Detect which cell encompasses the target text, then output its (x, y) center coordinate. 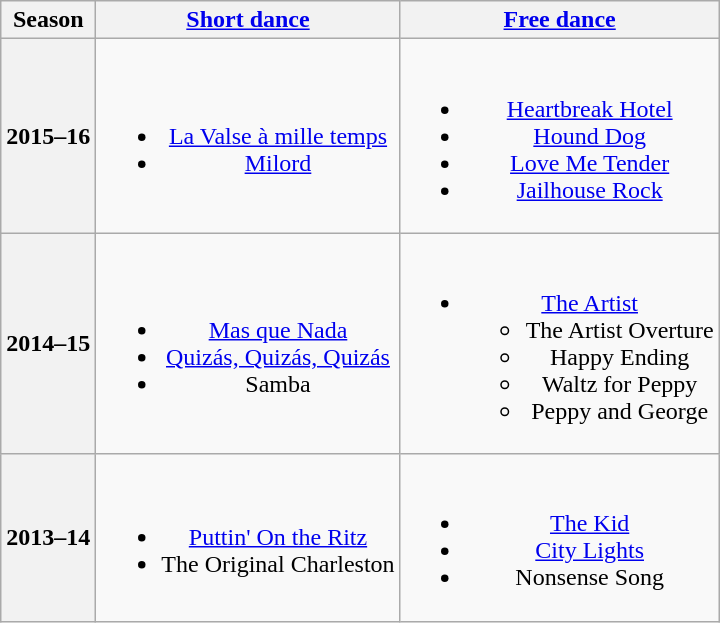
La Valse à mille temps Milord (248, 136)
2013–14 (48, 538)
Mas que Nada Quizás, Quizás, Quizás Samba (248, 344)
The Kid City Lights Nonsense Song (560, 538)
Free dance (560, 20)
2015–16 (48, 136)
2014–15 (48, 344)
The Artist The Artist OvertureHappy EndingWaltz for PeppyPeppy and George (560, 344)
Short dance (248, 20)
Heartbreak HotelHound DogLove Me TenderJailhouse Rock (560, 136)
Puttin' On the Ritz The Original Charleston (248, 538)
Season (48, 20)
